Search for the cell housing the specified text and yield its (X, Y) center coordinate. 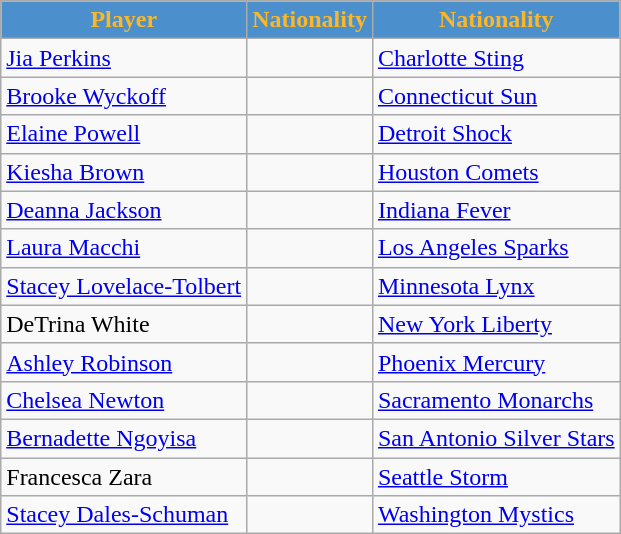
Francesca Zara (124, 477)
Stacey Dales-Schuman (124, 515)
New York Liberty (496, 324)
Sacramento Monarchs (496, 400)
Ashley Robinson (124, 362)
Indiana Fever (496, 210)
San Antonio Silver Stars (496, 438)
Connecticut Sun (496, 96)
Elaine Powell (124, 134)
Player (124, 20)
Stacey Lovelace-Tolbert (124, 286)
Jia Perkins (124, 58)
Bernadette Ngoyisa (124, 438)
Washington Mystics (496, 515)
Chelsea Newton (124, 400)
Charlotte Sting (496, 58)
Laura Macchi (124, 248)
DeTrina White (124, 324)
Phoenix Mercury (496, 362)
Brooke Wyckoff (124, 96)
Seattle Storm (496, 477)
Los Angeles Sparks (496, 248)
Minnesota Lynx (496, 286)
Houston Comets (496, 172)
Deanna Jackson (124, 210)
Detroit Shock (496, 134)
Kiesha Brown (124, 172)
